Search for the cell housing the specified text and yield its [x, y] center coordinate. 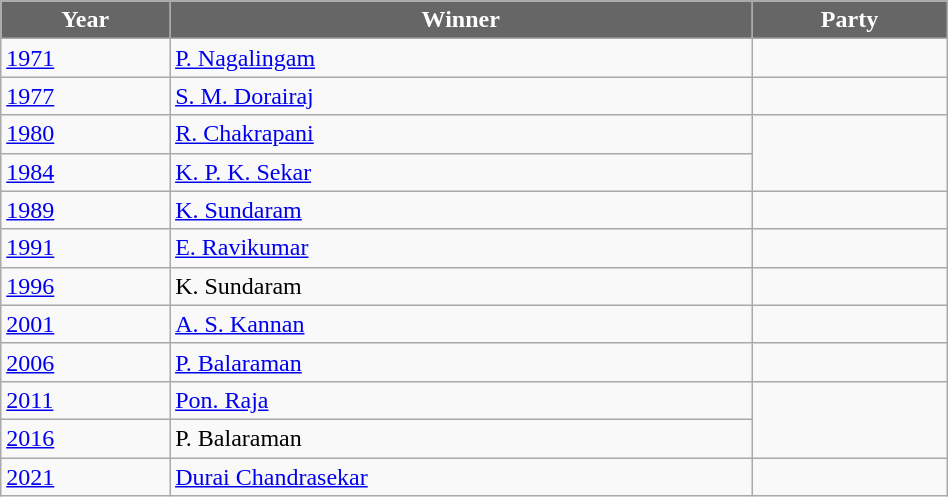
1991 [86, 248]
E. Ravikumar [461, 248]
1977 [86, 96]
1980 [86, 134]
2021 [86, 477]
2006 [86, 362]
2001 [86, 324]
R. Chakrapani [461, 134]
Year [86, 20]
Party [850, 20]
S. M. Dorairaj [461, 96]
Durai Chandrasekar [461, 477]
A. S. Kannan [461, 324]
2016 [86, 438]
1996 [86, 286]
Winner [461, 20]
1984 [86, 172]
K. P. K. Sekar [461, 172]
Pon. Raja [461, 400]
1989 [86, 210]
2011 [86, 400]
P. Nagalingam [461, 58]
1971 [86, 58]
